Output the [X, Y] coordinate of the center of the cell containing the given text.  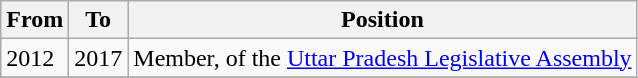
To [98, 20]
From [35, 20]
Member, of the Uttar Pradesh Legislative Assembly [382, 58]
Position [382, 20]
2017 [98, 58]
2012 [35, 58]
